Return the (x, y) coordinate for the center point of the cell that contains the specified text.  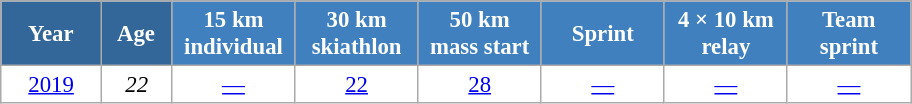
Sprint (602, 34)
Team sprint (848, 34)
Age (136, 34)
30 km skiathlon (356, 34)
2019 (52, 85)
15 km individual (234, 34)
Year (52, 34)
50 km mass start (480, 34)
4 × 10 km relay (726, 34)
28 (480, 85)
